From the cell containing the given text, extract its center point as (X, Y) coordinate. 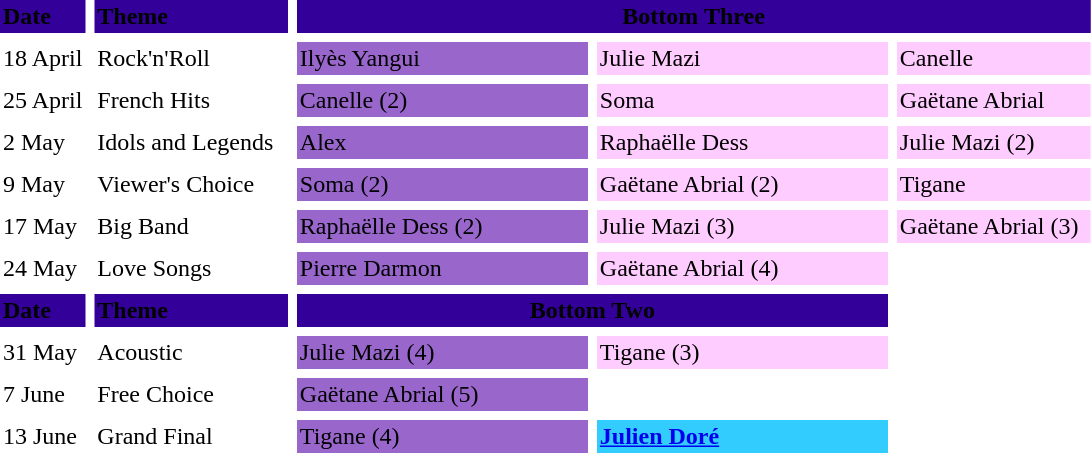
Tigane (994, 184)
18 April (42, 58)
Tigane (4) (442, 436)
Gaëtane Abrial (5) (442, 394)
French Hits (191, 100)
Gaëtane Abrial (4) (742, 268)
2 May (42, 142)
Julie Mazi (4) (442, 352)
Raphaëlle Dess (742, 142)
Alex (442, 142)
31 May (42, 352)
Julie Mazi (3) (742, 226)
13 June (42, 436)
Viewer's Choice (191, 184)
Julien Doré (742, 436)
Canelle (2) (442, 100)
17 May (42, 226)
Acoustic (191, 352)
25 April (42, 100)
7 June (42, 394)
Canelle (994, 58)
Bottom Two (592, 310)
Gaëtane Abrial (3) (994, 226)
24 May (42, 268)
Idols and Legends (191, 142)
Soma (742, 100)
9 May (42, 184)
Tigane (3) (742, 352)
Love Songs (191, 268)
Gaëtane Abrial (2) (742, 184)
Ilyès Yangui (442, 58)
Grand Final (191, 436)
Bottom Three (694, 16)
Raphaëlle Dess (2) (442, 226)
Rock'n'Roll (191, 58)
Big Band (191, 226)
Julie Mazi (2) (994, 142)
Julie Mazi (742, 58)
Gaëtane Abrial (994, 100)
Free Choice (191, 394)
Pierre Darmon (442, 268)
Soma (2) (442, 184)
